Extract the [x, y] coordinate from the center of the cell holding the provided text.  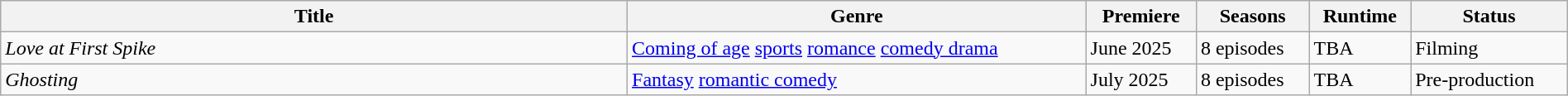
Fantasy romantic comedy [857, 79]
Genre [857, 17]
June 2025 [1141, 48]
Title [314, 17]
Seasons [1252, 17]
Runtime [1360, 17]
July 2025 [1141, 79]
Premiere [1141, 17]
Status [1489, 17]
Love at First Spike [314, 48]
Pre-production [1489, 79]
Filming [1489, 48]
Ghosting [314, 79]
Coming of age sports romance comedy drama [857, 48]
